Pinpoint the cell where the given text exists, returning its (x, y) midpoint coordinate. 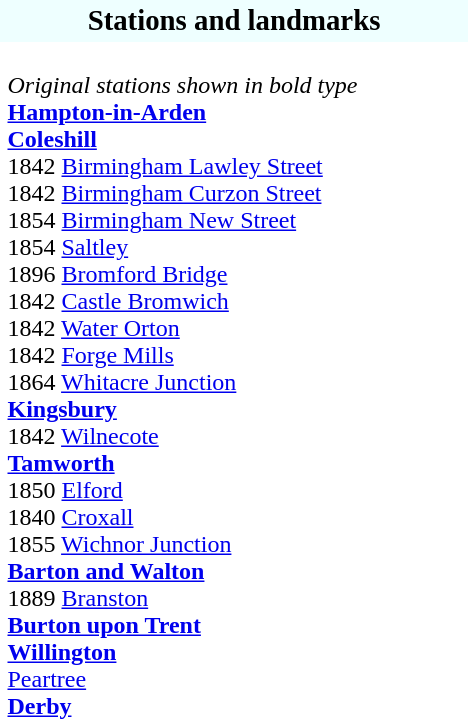
Stations and landmarks (234, 21)
